Search for the cell housing the specified text and yield its (x, y) center coordinate. 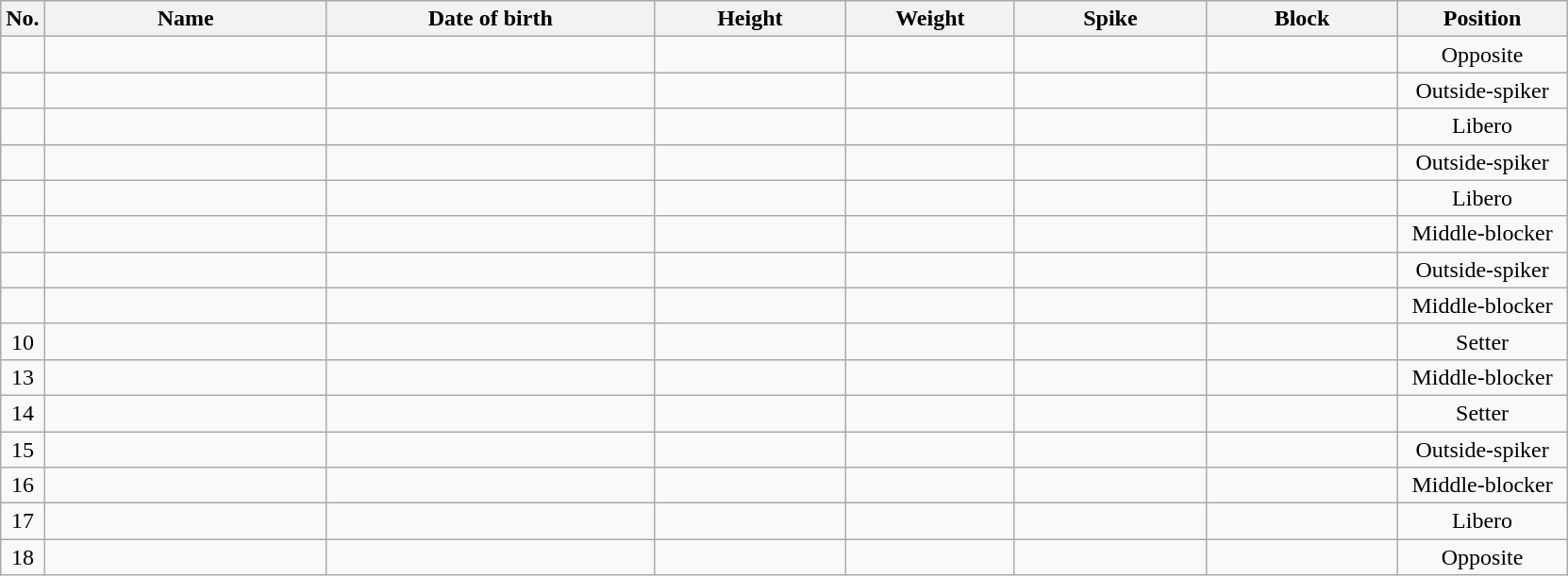
No. (23, 19)
Position (1483, 19)
Height (749, 19)
15 (23, 450)
Date of birth (491, 19)
Weight (930, 19)
14 (23, 413)
16 (23, 485)
18 (23, 557)
10 (23, 341)
Name (185, 19)
Block (1302, 19)
17 (23, 521)
Spike (1109, 19)
13 (23, 377)
